Scan for the cell matching the given text and deliver its [X, Y] coordinate at center. 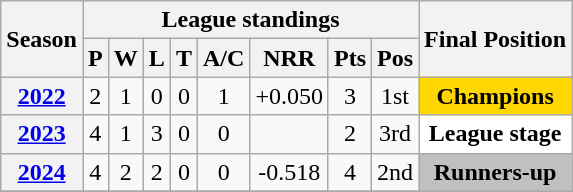
2022 [42, 96]
2024 [42, 172]
League standings [250, 20]
-0.518 [290, 172]
Runners-up [496, 172]
Pts [350, 58]
3rd [396, 134]
Pos [396, 58]
T [184, 58]
W [126, 58]
2nd [396, 172]
+0.050 [290, 96]
League stage [496, 134]
A/C [223, 58]
Season [42, 39]
Champions [496, 96]
NRR [290, 58]
L [156, 58]
1st [396, 96]
P [95, 58]
Final Position [496, 39]
2023 [42, 134]
